Extract the (X, Y) coordinate from the center of the cell holding the provided text.  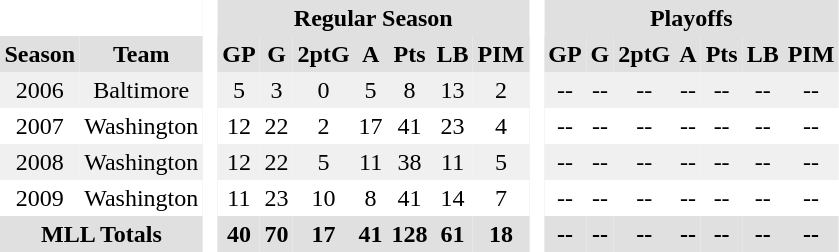
10 (324, 198)
13 (452, 90)
3 (276, 90)
38 (410, 162)
70 (276, 234)
Season (40, 54)
Team (142, 54)
7 (501, 198)
Playoffs (692, 18)
0 (324, 90)
2006 (40, 90)
128 (410, 234)
2007 (40, 126)
Regular Season (374, 18)
18 (501, 234)
MLL Totals (102, 234)
4 (501, 126)
2008 (40, 162)
14 (452, 198)
61 (452, 234)
40 (239, 234)
2009 (40, 198)
Baltimore (142, 90)
